Locate the cell with the specified text and output its [x, y] center coordinate. 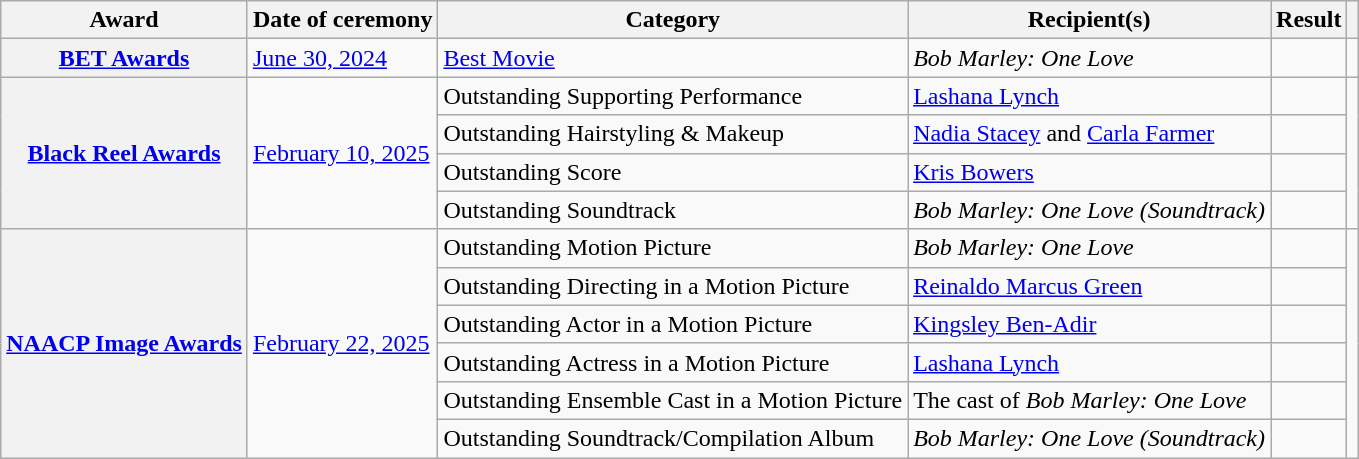
Outstanding Ensemble Cast in a Motion Picture [673, 400]
Outstanding Motion Picture [673, 248]
Outstanding Actor in a Motion Picture [673, 324]
NAACP Image Awards [124, 343]
Outstanding Soundtrack/Compilation Album [673, 438]
Date of ceremony [342, 20]
Recipient(s) [1090, 20]
Kingsley Ben-Adir [1090, 324]
Reinaldo Marcus Green [1090, 286]
Result [1309, 20]
The cast of Bob Marley: One Love [1090, 400]
Outstanding Directing in a Motion Picture [673, 286]
Outstanding Actress in a Motion Picture [673, 362]
Outstanding Score [673, 172]
Outstanding Soundtrack [673, 210]
February 22, 2025 [342, 343]
February 10, 2025 [342, 153]
Black Reel Awards [124, 153]
Best Movie [673, 58]
June 30, 2024 [342, 58]
Outstanding Hairstyling & Makeup [673, 134]
Award [124, 20]
Nadia Stacey and Carla Farmer [1090, 134]
Outstanding Supporting Performance [673, 96]
Category [673, 20]
Kris Bowers [1090, 172]
BET Awards [124, 58]
